Capture the cell that displays the provided text and extract its [X, Y] central coordinate. 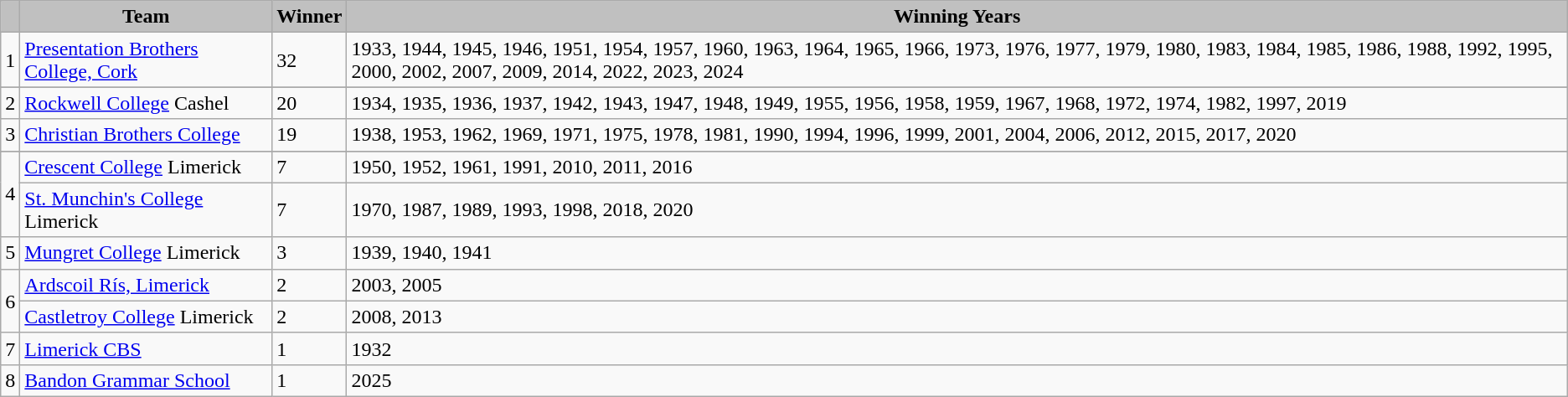
Presentation Brothers College, Cork [146, 60]
1932 [957, 348]
32 [310, 60]
1934, 1935, 1936, 1937, 1942, 1943, 1947, 1948, 1949, 1955, 1956, 1958, 1959, 1967, 1968, 1972, 1974, 1982, 1997, 2019 [957, 103]
2025 [957, 380]
4 [10, 194]
1970, 1987, 1989, 1993, 1998, 2018, 2020 [957, 209]
1939, 1940, 1941 [957, 253]
St. Munchin's College Limerick [146, 209]
Christian Brothers College [146, 135]
19 [310, 135]
20 [310, 103]
Team [146, 17]
Rockwell College Cashel [146, 103]
8 [10, 380]
2003, 2005 [957, 285]
1938, 1953, 1962, 1969, 1971, 1975, 1978, 1981, 1990, 1994, 1996, 1999, 2001, 2004, 2006, 2012, 2015, 2017, 2020 [957, 135]
Limerick CBS [146, 348]
Crescent College Limerick [146, 167]
Castletroy College Limerick [146, 317]
Ardscoil Rís, Limerick [146, 285]
6 [10, 301]
2008, 2013 [957, 317]
5 [10, 253]
Winning Years [957, 17]
1950, 1952, 1961, 1991, 2010, 2011, 2016 [957, 167]
Bandon Grammar School [146, 380]
Mungret College Limerick [146, 253]
Winner [310, 17]
